Pinpoint the cell where the given text exists, returning its [X, Y] midpoint coordinate. 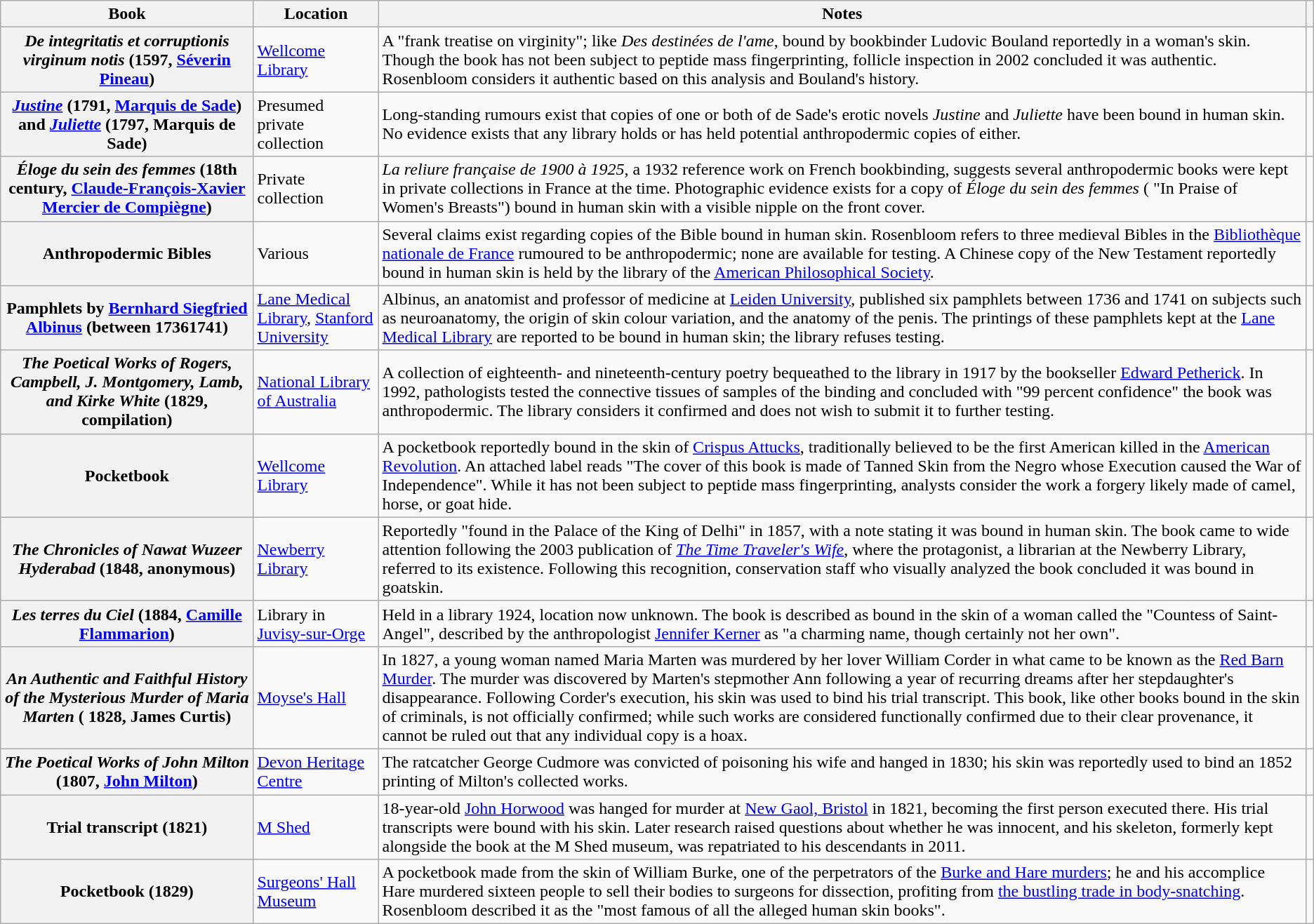
The Poetical Works of John Milton (1807, John Milton) [127, 772]
Notes [842, 14]
An Authentic and Faithful History of the Mysterious Murder of Maria Marten ( 1828, James Curtis) [127, 697]
Devon Heritage Centre [316, 772]
De integritatis et corruptionis virginum notis (1597, Séverin Pineau) [127, 60]
Pocketbook (1829) [127, 892]
M Shed [316, 826]
Éloge du sein des femmes (18th century, Claude-François-Xavier Mercier de Compiègne) [127, 189]
The Poetical Works of Rogers, Campbell, J. Montgomery, Lamb, and Kirke White (1829, compilation) [127, 391]
Various [316, 253]
Presumed private collection [316, 124]
Location [316, 14]
Pocketbook [127, 476]
Surgeons' Hall Museum [316, 892]
Les terres du Ciel (1884, Camille Flammarion) [127, 623]
Pamphlets by Bernhard Siegfried Albinus (between 17361741) [127, 318]
The Chronicles of Nawat Wuzeer Hyderabad (1848, anonymous) [127, 558]
Lane Medical Library, Stanford University [316, 318]
Newberry Library [316, 558]
Anthropodermic Bibles [127, 253]
Private collection [316, 189]
Library in Juvisy-sur-Orge [316, 623]
Justine (1791, Marquis de Sade) and Juliette (1797, Marquis de Sade) [127, 124]
Trial transcript (1821) [127, 826]
Book [127, 14]
National Library of Australia [316, 391]
Moyse's Hall [316, 697]
